Locate the cell with the specified text and output its [x, y] center coordinate. 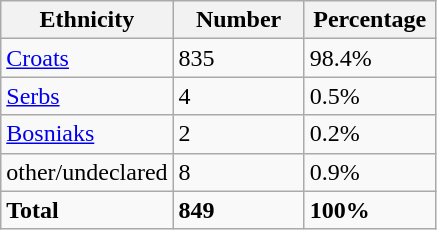
Number [238, 20]
Total [87, 210]
Croats [87, 58]
Ethnicity [87, 20]
2 [238, 134]
835 [238, 58]
other/undeclared [87, 172]
Serbs [87, 96]
98.4% [370, 58]
0.2% [370, 134]
849 [238, 210]
Percentage [370, 20]
4 [238, 96]
8 [238, 172]
0.5% [370, 96]
Bosniaks [87, 134]
100% [370, 210]
0.9% [370, 172]
